Extract the [X, Y] coordinate from the center of the cell holding the provided text.  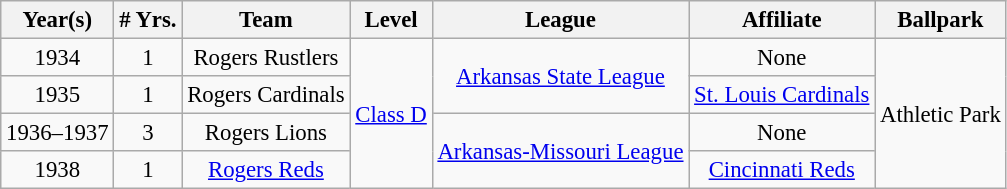
Affiliate [782, 20]
Class D [391, 114]
St. Louis Cardinals [782, 95]
# Yrs. [148, 20]
Athletic Park [940, 114]
League [560, 20]
Cincinnati Reds [782, 170]
Team [266, 20]
Rogers Cardinals [266, 95]
3 [148, 133]
1938 [58, 170]
Ballpark [940, 20]
Arkansas State League [560, 76]
Arkansas-Missouri League [560, 152]
Year(s) [58, 20]
Rogers Lions [266, 133]
1934 [58, 58]
1936–1937 [58, 133]
Rogers Reds [266, 170]
Level [391, 20]
Rogers Rustlers [266, 58]
1935 [58, 95]
